Pinpoint the cell where the given text exists, returning its [X, Y] midpoint coordinate. 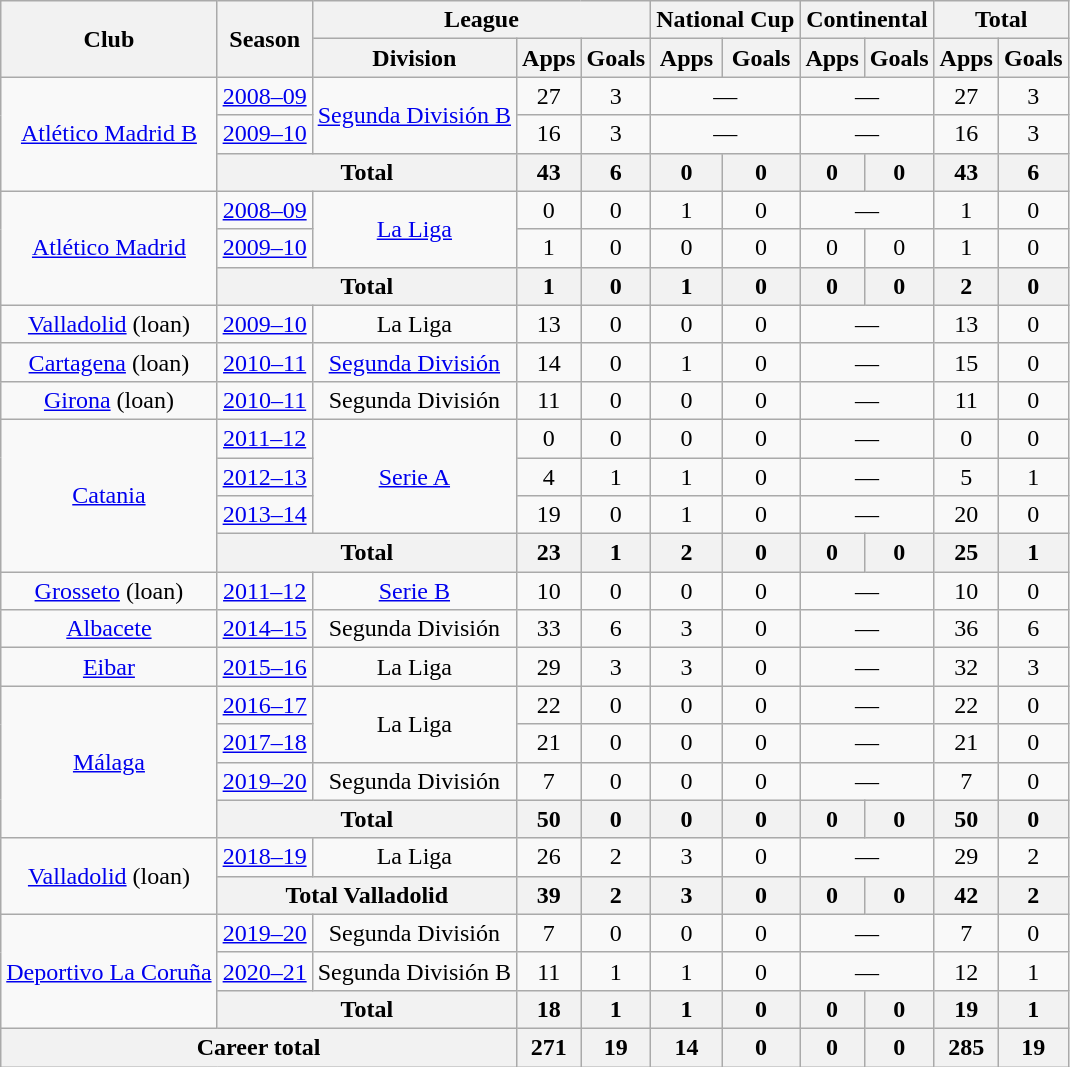
Club [109, 39]
Grosseto (loan) [109, 591]
League [482, 20]
Total Valladolid [366, 895]
Atlético Madrid B [109, 134]
Albacete [109, 629]
36 [966, 629]
271 [549, 1047]
20 [966, 515]
42 [966, 895]
Cartagena (loan) [109, 362]
Málaga [109, 762]
285 [966, 1047]
4 [549, 477]
Serie A [414, 476]
Girona (loan) [109, 400]
32 [966, 667]
5 [966, 477]
2015–16 [264, 667]
12 [966, 971]
Eibar [109, 667]
2020–21 [264, 971]
18 [549, 1009]
26 [549, 857]
Atlético Madrid [109, 248]
Catania [109, 495]
2017–18 [264, 743]
15 [966, 362]
Continental [867, 20]
Serie B [414, 591]
Season [264, 39]
Deportivo La Coruña [109, 971]
Division [414, 58]
2014–15 [264, 629]
2013–14 [264, 515]
2018–19 [264, 857]
25 [966, 553]
Career total [259, 1047]
National Cup [726, 20]
33 [549, 629]
39 [549, 895]
2016–17 [264, 705]
23 [549, 553]
2012–13 [264, 477]
